Pinpoint the cell where the given text exists, returning its [x, y] midpoint coordinate. 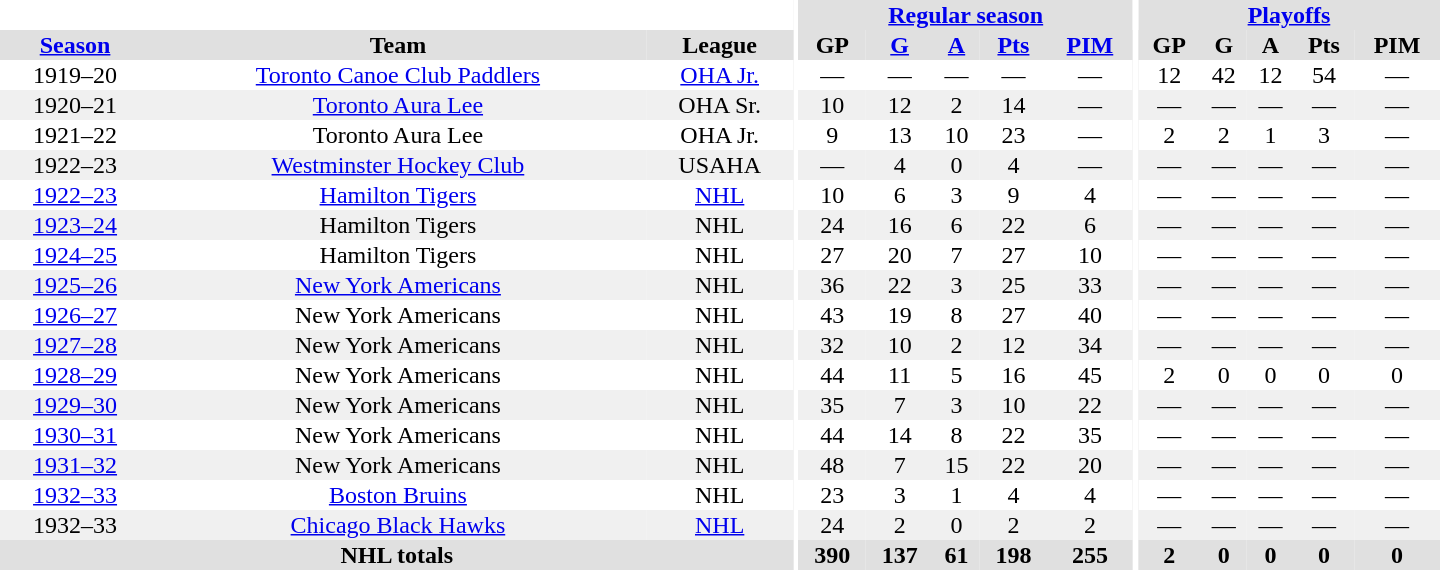
11 [900, 375]
33 [1090, 285]
32 [832, 345]
1927–28 [75, 345]
61 [956, 555]
54 [1324, 75]
1925–26 [75, 285]
1919–20 [75, 75]
Toronto Canoe Club Paddlers [398, 75]
42 [1224, 75]
Boston Bruins [398, 495]
Team [398, 45]
1920–21 [75, 105]
1926–27 [75, 315]
USAHA [720, 165]
Season [75, 45]
OHA Sr. [720, 105]
198 [1014, 555]
1924–25 [75, 255]
45 [1090, 375]
1930–31 [75, 435]
1921–22 [75, 135]
25 [1014, 285]
34 [1090, 345]
1929–30 [75, 405]
19 [900, 315]
Westminster Hockey Club [398, 165]
NHL totals [397, 555]
1931–32 [75, 465]
13 [900, 135]
390 [832, 555]
40 [1090, 315]
48 [832, 465]
5 [956, 375]
137 [900, 555]
43 [832, 315]
255 [1090, 555]
1923–24 [75, 225]
36 [832, 285]
Regular season [966, 15]
15 [956, 465]
League [720, 45]
1928–29 [75, 375]
Chicago Black Hawks [398, 525]
Playoffs [1289, 15]
